Find where the given text appears and provide that cell's center as (x, y) coordinate. 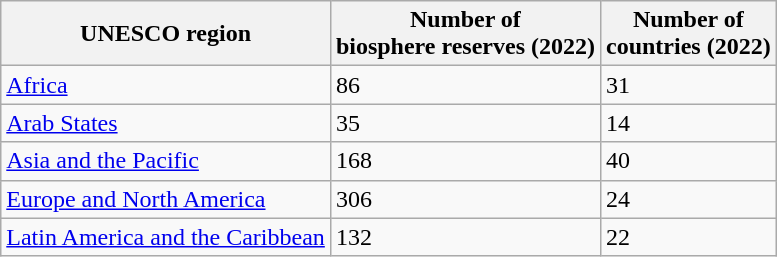
31 (688, 85)
Asia and the Pacific (166, 161)
24 (688, 199)
35 (465, 123)
22 (688, 237)
86 (465, 85)
Arab States (166, 123)
Number ofcountries (2022) (688, 34)
Latin America and the Caribbean (166, 237)
UNESCO region (166, 34)
Europe and North America (166, 199)
14 (688, 123)
Number ofbiosphere reserves (2022) (465, 34)
306 (465, 199)
132 (465, 237)
Africa (166, 85)
40 (688, 161)
168 (465, 161)
